Detect which cell encompasses the target text, then output its (x, y) center coordinate. 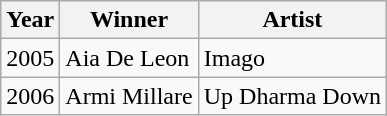
Imago (292, 58)
Up Dharma Down (292, 96)
2006 (30, 96)
Year (30, 20)
Aia De Leon (129, 58)
Winner (129, 20)
Armi Millare (129, 96)
Artist (292, 20)
2005 (30, 58)
